Locate the cell with the specified text and output its [x, y] center coordinate. 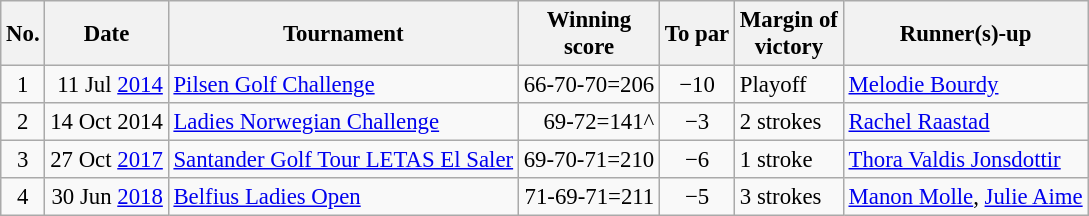
Runner(s)-up [966, 34]
Margin ofvictory [790, 34]
2 [23, 122]
Tournament [343, 34]
Winningscore [588, 34]
4 [23, 197]
Ladies Norwegian Challenge [343, 122]
No. [23, 34]
Thora Valdis Jonsdottir [966, 160]
69-72=141^ [588, 122]
−10 [698, 85]
3 [23, 160]
71-69-71=211 [588, 197]
Pilsen Golf Challenge [343, 85]
−5 [698, 197]
Belfius Ladies Open [343, 197]
27 Oct 2017 [106, 160]
−3 [698, 122]
Manon Molle, Julie Aime [966, 197]
To par [698, 34]
1 [23, 85]
11 Jul 2014 [106, 85]
66-70-70=206 [588, 85]
Date [106, 34]
−6 [698, 160]
Rachel Raastad [966, 122]
1 stroke [790, 160]
Santander Golf Tour LETAS El Saler [343, 160]
69-70-71=210 [588, 160]
2 strokes [790, 122]
14 Oct 2014 [106, 122]
Playoff [790, 85]
30 Jun 2018 [106, 197]
3 strokes [790, 197]
Melodie Bourdy [966, 85]
